Detect which cell encompasses the target text, then output its (X, Y) center coordinate. 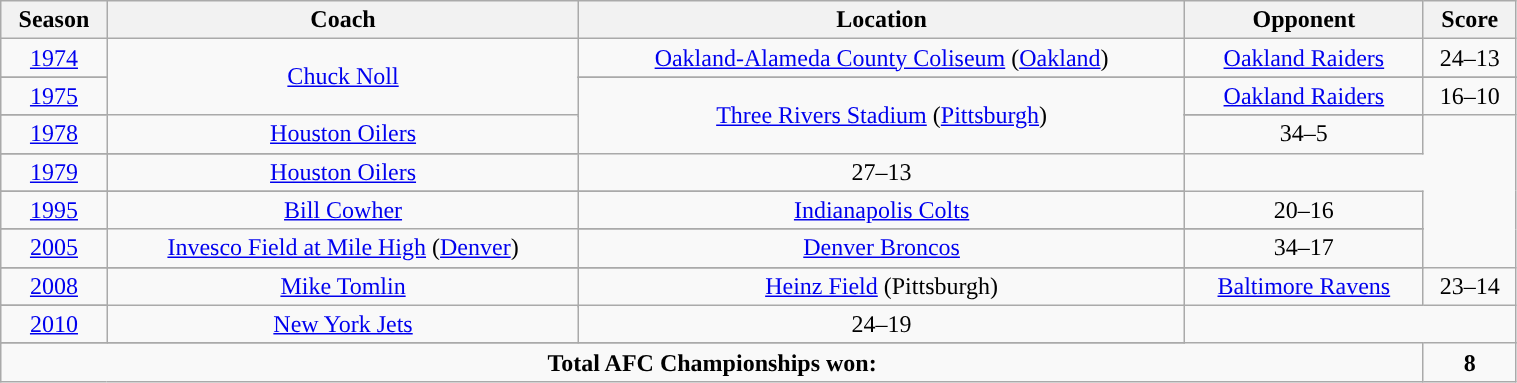
24–13 (1470, 58)
1995 (54, 210)
20–16 (1304, 210)
Three Rivers Stadium (Pittsburgh) (882, 115)
Mike Tomlin (343, 286)
2005 (54, 248)
Total AFC Championships won: (712, 362)
Chuck Noll (343, 77)
23–14 (1470, 286)
Invesco Field at Mile High (Denver) (343, 248)
34–5 (1304, 134)
Baltimore Ravens (1304, 286)
Oakland-Alameda County Coliseum (Oakland) (882, 58)
8 (1470, 362)
Score (1470, 20)
1975 (54, 96)
16–10 (1470, 96)
Coach (343, 20)
Heinz Field (Pittsburgh) (882, 286)
New York Jets (343, 324)
Location (882, 20)
Bill Cowher (343, 210)
27–13 (882, 172)
1979 (54, 172)
2010 (54, 324)
1974 (54, 58)
1978 (54, 134)
34–17 (1304, 248)
2008 (54, 286)
Denver Broncos (882, 248)
24–19 (882, 324)
Indianapolis Colts (882, 210)
Opponent (1304, 20)
Season (54, 20)
